Return [x, y] of the center of cell containing provided text 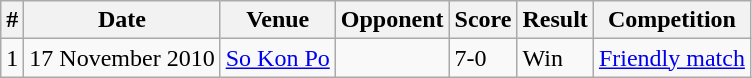
So Kon Po [278, 58]
Opponent [392, 20]
Friendly match [672, 58]
Competition [672, 20]
# [12, 20]
17 November 2010 [122, 58]
Result [555, 20]
Venue [278, 20]
7-0 [483, 58]
Win [555, 58]
1 [12, 58]
Score [483, 20]
Date [122, 20]
